Locate the cell with the specified text and output its [x, y] center coordinate. 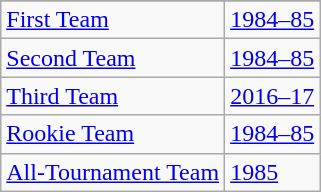
First Team [113, 20]
All-Tournament Team [113, 172]
Third Team [113, 96]
1985 [272, 172]
2016–17 [272, 96]
Second Team [113, 58]
Rookie Team [113, 134]
